Detect which cell encompasses the target text, then output its (X, Y) center coordinate. 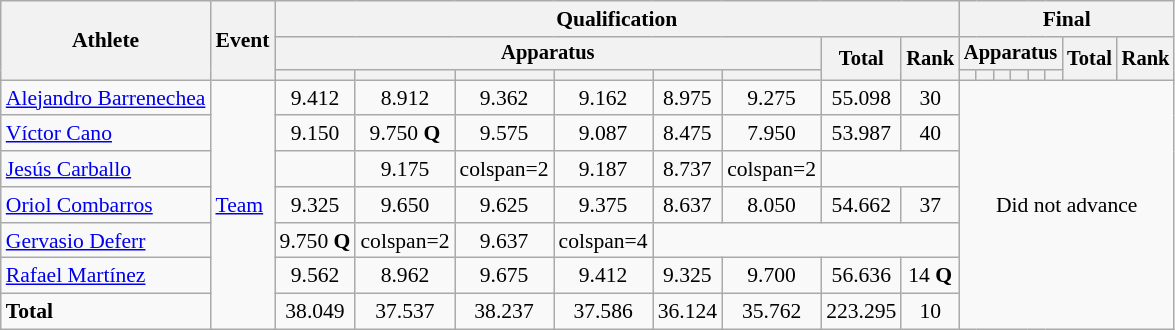
9.162 (604, 98)
Final (1066, 19)
40 (930, 134)
8.962 (404, 276)
9.375 (604, 205)
Gervasio Deferr (106, 241)
9.150 (316, 134)
14 Q (930, 276)
8.975 (688, 98)
9.275 (772, 98)
Víctor Cano (106, 134)
38.237 (504, 312)
Team (242, 204)
36.124 (688, 312)
Jesús Carballo (106, 169)
9.675 (504, 276)
Qualification (617, 19)
9.575 (504, 134)
9.625 (504, 205)
35.762 (772, 312)
9.087 (604, 134)
38.049 (316, 312)
8.475 (688, 134)
Rafael Martínez (106, 276)
53.987 (861, 134)
9.700 (772, 276)
37 (930, 205)
223.295 (861, 312)
Oriol Combarros (106, 205)
54.662 (861, 205)
9.637 (504, 241)
9.562 (316, 276)
56.636 (861, 276)
8.637 (688, 205)
7.950 (772, 134)
Alejandro Barrenechea (106, 98)
8.912 (404, 98)
37.586 (604, 312)
55.098 (861, 98)
9.650 (404, 205)
30 (930, 98)
colspan=4 (604, 241)
Event (242, 40)
9.362 (504, 98)
10 (930, 312)
9.175 (404, 169)
8.050 (772, 205)
Athlete (106, 40)
9.187 (604, 169)
37.537 (404, 312)
Did not advance (1066, 204)
8.737 (688, 169)
